Extract the (X, Y) coordinate from the center of the cell holding the provided text.  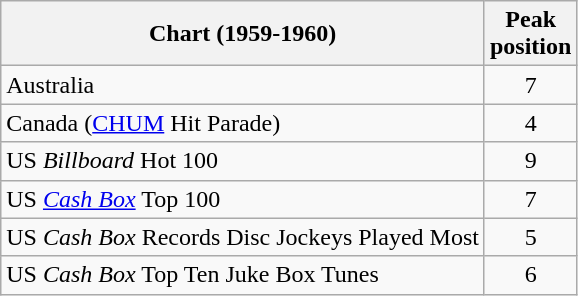
9 (530, 161)
US Billboard Hot 100 (243, 161)
5 (530, 237)
4 (530, 123)
US Cash Box Top Ten Juke Box Tunes (243, 275)
US Cash Box Top 100 (243, 199)
6 (530, 275)
US Cash Box Records Disc Jockeys Played Most (243, 237)
Chart (1959-1960) (243, 34)
Peakposition (530, 34)
Australia (243, 85)
Canada (CHUM Hit Parade) (243, 123)
